Detect which cell encompasses the target text, then output its (X, Y) center coordinate. 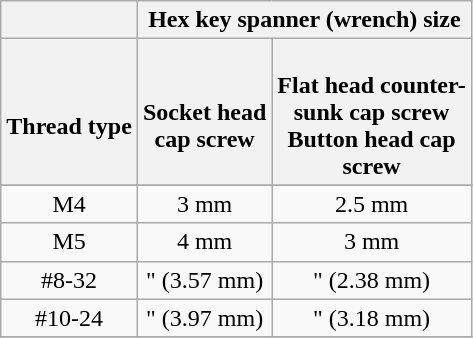
" (2.38 mm) (372, 280)
M4 (70, 204)
" (3.97 mm) (204, 318)
M5 (70, 242)
Hex key spanner (wrench) size (304, 20)
2.5 mm (372, 204)
Flat head counter- sunk cap screwButton head cap screw (372, 112)
" (3.18 mm) (372, 318)
" (3.57 mm) (204, 280)
Thread type (70, 112)
#10-24 (70, 318)
Socket head cap screw (204, 112)
4 mm (204, 242)
#8-32 (70, 280)
